Capture the cell that displays the provided text and extract its [X, Y] central coordinate. 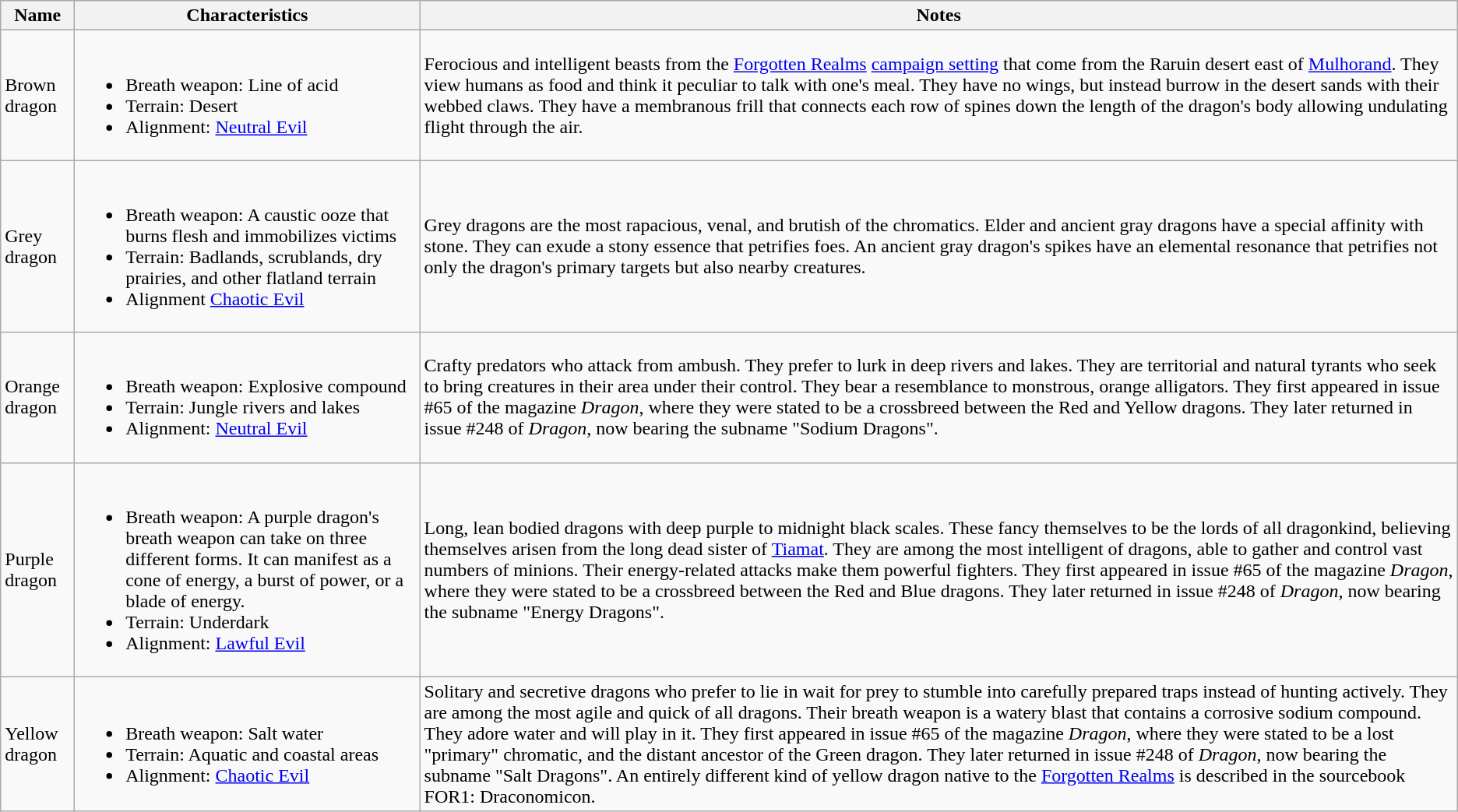
Breath weapon: Salt waterTerrain: Aquatic and coastal areasAlignment: Chaotic Evil [248, 744]
Purple dragon [37, 570]
Characteristics [248, 16]
Notes [939, 16]
Grey dragon [37, 246]
Orange dragon [37, 397]
Brown dragon [37, 95]
Yellow dragon [37, 744]
Name [37, 16]
Breath weapon: Line of acidTerrain: DesertAlignment: Neutral Evil [248, 95]
Breath weapon: Explosive compoundTerrain: Jungle rivers and lakesAlignment: Neutral Evil [248, 397]
